Locate the cell with the specified text and output its [x, y] center coordinate. 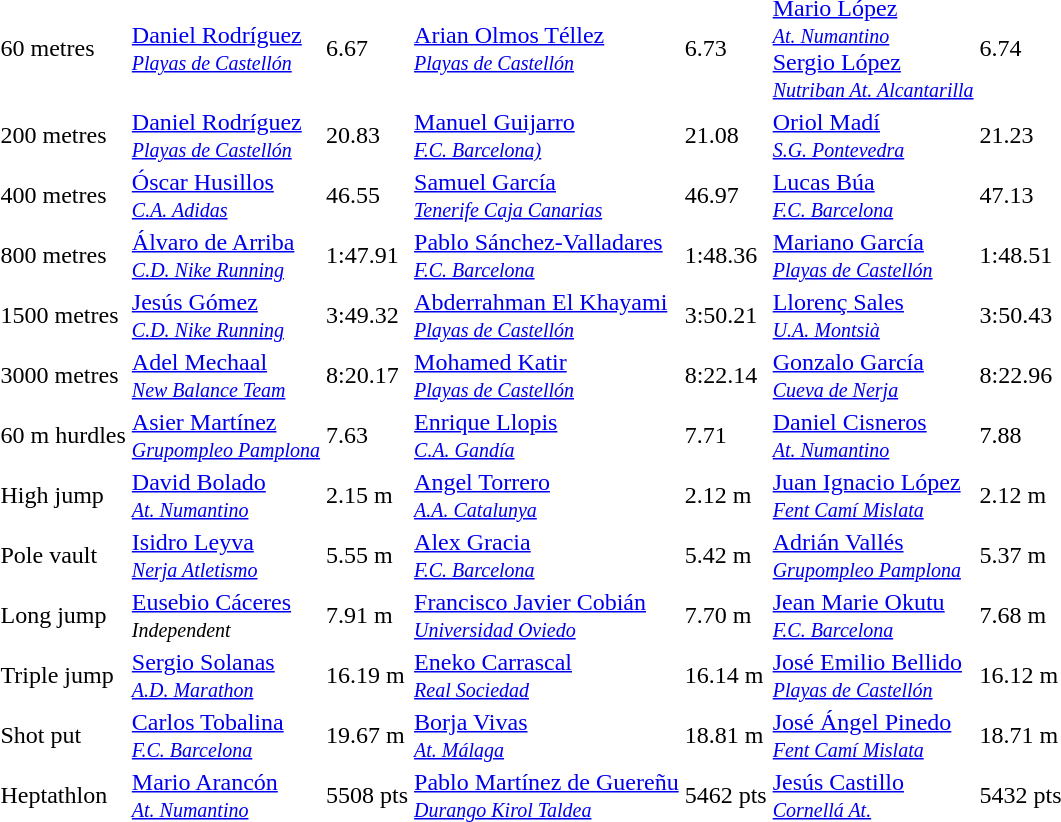
2.12 m [726, 496]
Jesús GómezC.D. Nike Running [226, 316]
5.42 m [726, 556]
3:50.21 [726, 316]
Enrique LlopisC.A. Gandía [547, 436]
7.70 m [726, 616]
Abderrahman El KhayamiPlayas de Castellón [547, 316]
21.08 [726, 136]
Gonzalo GarcíaCueva de Nerja [873, 376]
7.63 [368, 436]
46.55 [368, 196]
8:20.17 [368, 376]
Lucas BúaF.C. Barcelona [873, 196]
Llorenç SalesU.A. Montsià [873, 316]
16.14 m [726, 676]
20.83 [368, 136]
Óscar HusillosC.A. Adidas [226, 196]
7.71 [726, 436]
Alex GraciaF.C. Barcelona [547, 556]
Angel TorreroA.A. Catalunya [547, 496]
Adrián VallésGrupompleo Pamplona [873, 556]
Adel MechaalNew Balance Team [226, 376]
Asier MartínezGrupompleo Pamplona [226, 436]
Carlos TobalinaF.C. Barcelona [226, 736]
5.55 m [368, 556]
Álvaro de ArribaC.D. Nike Running [226, 256]
José Ángel PinedoFent Camí Mislata [873, 736]
José Emilio BellidoPlayas de Castellón [873, 676]
Eneko CarrascalReal Sociedad [547, 676]
Oriol MadíS.G. Pontevedra [873, 136]
Eusebio CáceresIndependent [226, 616]
Daniel CisnerosAt. Numantino [873, 436]
19.67 m [368, 736]
Jean Marie OkutuF.C. Barcelona [873, 616]
Manuel GuijarroF.C. Barcelona) [547, 136]
1:48.36 [726, 256]
Mohamed KatirPlayas de Castellón [547, 376]
46.97 [726, 196]
Pablo Sánchez-ValladaresF.C. Barcelona [547, 256]
Isidro LeyvaNerja Atletismo [226, 556]
Samuel GarcíaTenerife Caja Canarias [547, 196]
8:22.14 [726, 376]
2.15 m [368, 496]
Borja VivasAt. Málaga [547, 736]
Juan Ignacio LópezFent Camí Mislata [873, 496]
16.19 m [368, 676]
Francisco Javier CobiánUniversidad Oviedo [547, 616]
7.91 m [368, 616]
18.81 m [726, 736]
3:49.32 [368, 316]
Sergio SolanasA.D. Marathon [226, 676]
1:47.91 [368, 256]
David BoladoAt. Numantino [226, 496]
Mariano GarcíaPlayas de Castellón [873, 256]
Daniel RodríguezPlayas de Castellón [226, 136]
